Detect which cell encompasses the target text, then output its (X, Y) center coordinate. 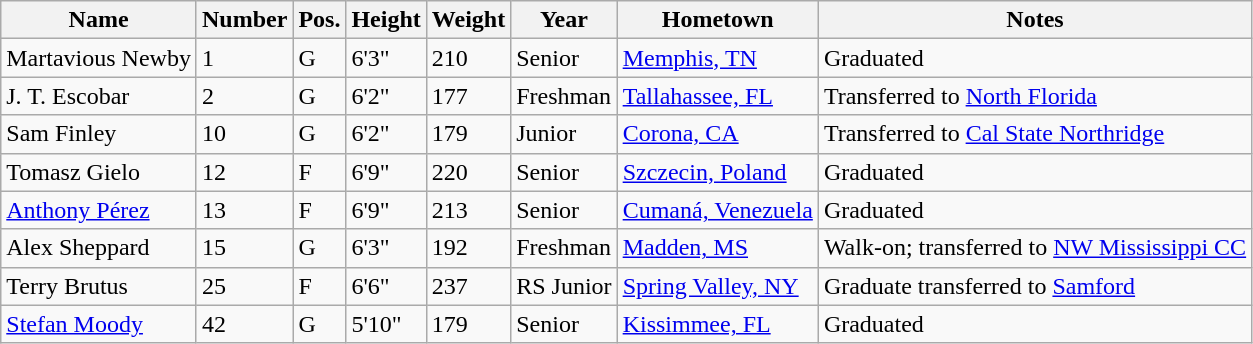
Weight (468, 20)
5'10" (386, 324)
10 (244, 134)
Tallahassee, FL (718, 96)
RS Junior (564, 286)
Stefan Moody (99, 324)
Number (244, 20)
Spring Valley, NY (718, 286)
Junior (564, 134)
Cumaná, Venezuela (718, 210)
237 (468, 286)
Alex Sheppard (99, 248)
2 (244, 96)
Pos. (320, 20)
220 (468, 172)
Tomasz Gielo (99, 172)
213 (468, 210)
Anthony Pérez (99, 210)
Sam Finley (99, 134)
Szczecin, Poland (718, 172)
210 (468, 58)
Kissimmee, FL (718, 324)
Terry Brutus (99, 286)
Height (386, 20)
Walk-on; transferred to NW Mississippi CC (1034, 248)
Name (99, 20)
J. T. Escobar (99, 96)
42 (244, 324)
Year (564, 20)
13 (244, 210)
192 (468, 248)
Transferred to Cal State Northridge (1034, 134)
25 (244, 286)
Graduate transferred to Samford (1034, 286)
Madden, MS (718, 248)
15 (244, 248)
Transferred to North Florida (1034, 96)
177 (468, 96)
Notes (1034, 20)
Hometown (718, 20)
1 (244, 58)
6'6" (386, 286)
Martavious Newby (99, 58)
Corona, CA (718, 134)
Memphis, TN (718, 58)
12 (244, 172)
